Pinpoint the cell where the given text exists, returning its (x, y) midpoint coordinate. 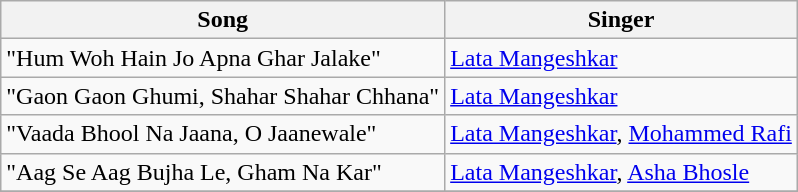
Lata Mangeshkar, Mohammed Rafi (622, 134)
Song (223, 20)
"Aag Se Aag Bujha Le, Gham Na Kar" (223, 172)
Singer (622, 20)
"Vaada Bhool Na Jaana, O Jaanewale" (223, 134)
"Gaon Gaon Ghumi, Shahar Shahar Chhana" (223, 96)
Lata Mangeshkar, Asha Bhosle (622, 172)
"Hum Woh Hain Jo Apna Ghar Jalake" (223, 58)
